Search for the cell housing the specified text and yield its [X, Y] center coordinate. 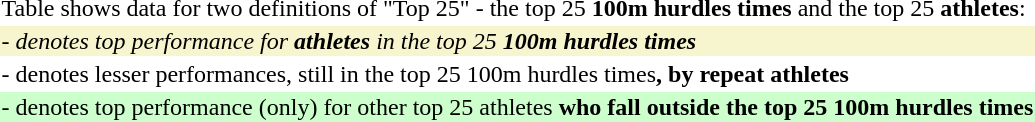
- denotes lesser performances, still in the top 25 100m hurdles times, by repeat athletes [518, 74]
- denotes top performance for athletes in the top 25 100m hurdles times [518, 41]
- denotes top performance (only) for other top 25 athletes who fall outside the top 25 100m hurdles times [518, 107]
